Search for the cell housing the specified text and yield its [X, Y] center coordinate. 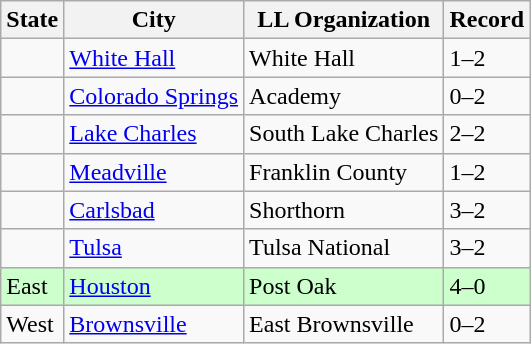
LL Organization [344, 20]
State [32, 20]
Academy [344, 96]
East [32, 286]
Houston [154, 286]
Tulsa [154, 248]
East Brownsville [344, 324]
Carlsbad [154, 210]
Colorado Springs [154, 96]
Shorthorn [344, 210]
City [154, 20]
Lake Charles [154, 134]
Record [487, 20]
South Lake Charles [344, 134]
Post Oak [344, 286]
Franklin County [344, 172]
Meadville [154, 172]
Tulsa National [344, 248]
2–2 [487, 134]
Brownsville [154, 324]
West [32, 324]
4–0 [487, 286]
